Return (x, y) of the center of cell containing provided text 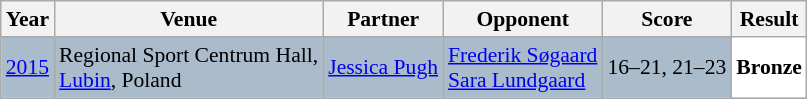
Jessica Pugh (383, 68)
Regional Sport Centrum Hall,Lubin, Poland (188, 68)
Venue (188, 19)
Result (769, 19)
Frederik Søgaard Sara Lundgaard (522, 68)
Opponent (522, 19)
Bronze (769, 68)
Partner (383, 19)
Score (666, 19)
16–21, 21–23 (666, 68)
2015 (28, 68)
Year (28, 19)
